For the text-containing cell, return its midpoint in [X, Y] coordinate format. 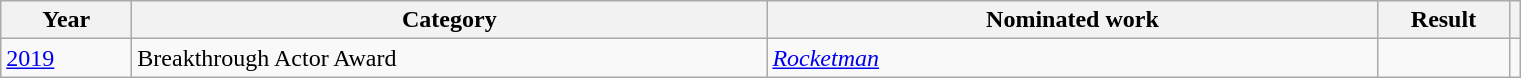
Breakthrough Actor Award [450, 58]
Nominated work [1072, 20]
Rocketman [1072, 58]
Year [66, 20]
Category [450, 20]
Result [1444, 20]
2019 [66, 58]
